For the text-containing cell, return its midpoint in (x, y) coordinate format. 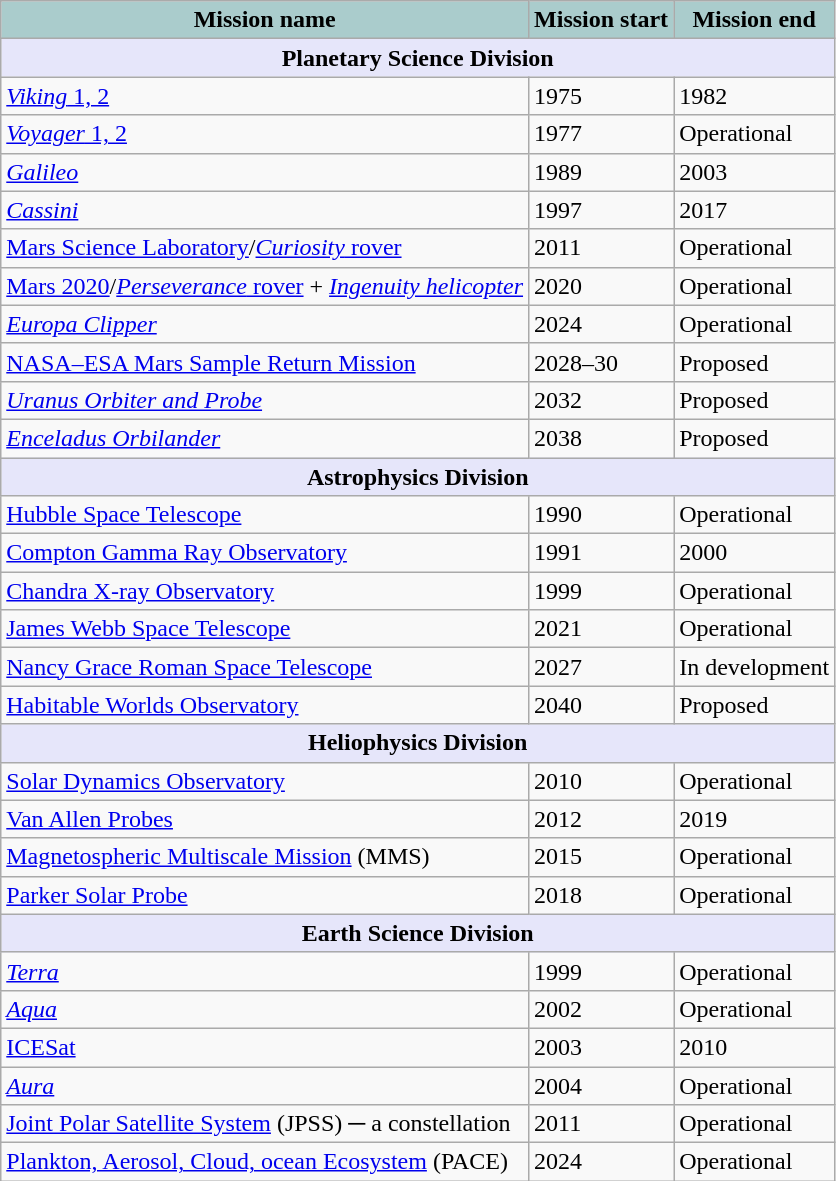
Magnetospheric Multiscale Mission (MMS) (265, 857)
ICESat (265, 1047)
Mission start (602, 20)
Plankton, Aerosol, Cloud, ocean Ecosystem (PACE) (265, 1162)
Mission end (754, 20)
Mars 2020/Perseverance rover + Ingenuity helicopter (265, 286)
Nancy Grace Roman Space Telescope (265, 667)
2040 (602, 705)
Terra (265, 971)
NASA–ESA Mars Sample Return Mission (265, 362)
2018 (602, 895)
Parker Solar Probe (265, 895)
Europa Clipper (265, 324)
Mission name (265, 20)
In development (754, 667)
Hubble Space Telescope (265, 515)
2017 (754, 210)
2019 (754, 819)
2002 (602, 1009)
Joint Polar Satellite System (JPSS) ─ a constellation (265, 1124)
Aqua (265, 1009)
1982 (754, 96)
Cassini (265, 210)
Voyager 1, 2 (265, 134)
2028–30 (602, 362)
2027 (602, 667)
Astrophysics Division (418, 477)
2004 (602, 1085)
Uranus Orbiter and Probe (265, 400)
Planetary Science Division (418, 58)
2020 (602, 286)
1975 (602, 96)
1989 (602, 172)
2038 (602, 438)
2032 (602, 400)
1977 (602, 134)
1990 (602, 515)
Compton Gamma Ray Observatory (265, 553)
Solar Dynamics Observatory (265, 781)
Chandra X-ray Observatory (265, 591)
Heliophysics Division (418, 743)
Viking 1, 2 (265, 96)
Van Allen Probes (265, 819)
Habitable Worlds Observatory (265, 705)
2015 (602, 857)
1997 (602, 210)
Galileo (265, 172)
2012 (602, 819)
2021 (602, 629)
James Webb Space Telescope (265, 629)
Earth Science Division (418, 933)
Enceladus Orbilander (265, 438)
Aura (265, 1085)
2000 (754, 553)
Mars Science Laboratory/Curiosity rover (265, 248)
1991 (602, 553)
